Extract the (x, y) coordinate from the center of the cell holding the provided text.  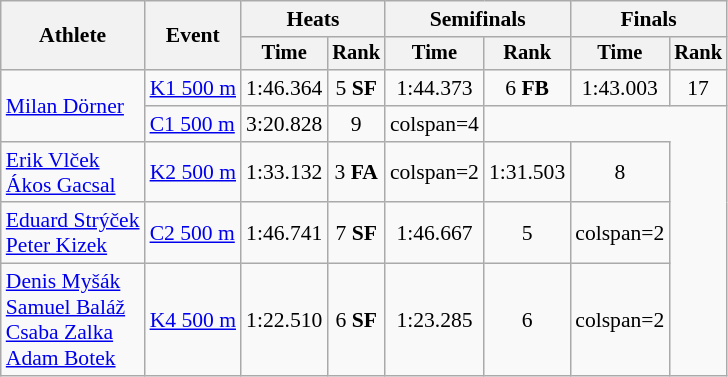
K4 500 m (193, 320)
Milan Dörner (73, 106)
1:46.741 (284, 234)
Heats (313, 19)
9 (356, 124)
C2 500 m (193, 234)
Erik VlčekÁkos Gacsal (73, 172)
6 (527, 320)
17 (698, 88)
5 (527, 234)
Finals (648, 19)
6 FB (527, 88)
K1 500 m (193, 88)
Event (193, 36)
K2 500 m (193, 172)
C1 500 m (193, 124)
1:46.364 (284, 88)
1:46.667 (434, 234)
Semifinals (478, 19)
1:44.373 (434, 88)
3 FA (356, 172)
1:43.003 (620, 88)
8 (620, 172)
1:22.510 (284, 320)
colspan=4 (434, 124)
5 SF (356, 88)
7 SF (356, 234)
Eduard StrýčekPeter Kizek (73, 234)
6 SF (356, 320)
Denis MyšákSamuel BalážCsaba ZalkaAdam Botek (73, 320)
1:31.503 (527, 172)
Athlete (73, 36)
1:23.285 (434, 320)
3:20.828 (284, 124)
1:33.132 (284, 172)
